Extract the (X, Y) coordinate from the center of the cell holding the provided text.  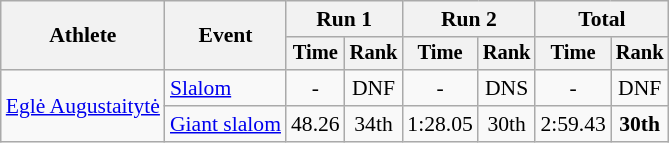
Athlete (83, 36)
Event (226, 36)
Eglė Augustaitytė (83, 106)
1:28.05 (440, 124)
DNS (507, 88)
34th (374, 124)
48.26 (316, 124)
Total (602, 19)
Slalom (226, 88)
Giant slalom (226, 124)
Run 1 (344, 19)
2:59.43 (572, 124)
Run 2 (468, 19)
